Capture the cell that displays the provided text and extract its (x, y) central coordinate. 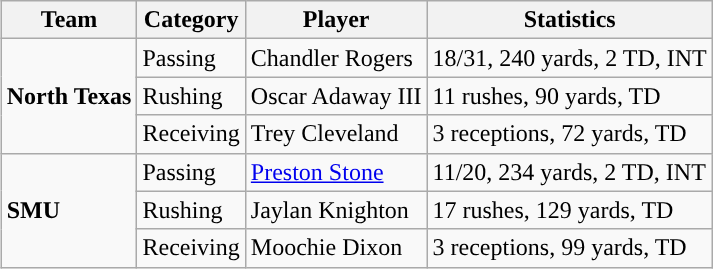
Moochie Dixon (336, 248)
Category (191, 20)
Team (69, 20)
North Texas (69, 96)
SMU (69, 210)
3 receptions, 99 yards, TD (570, 248)
Statistics (570, 20)
Chandler Rogers (336, 58)
Oscar Adaway III (336, 96)
11/20, 234 yards, 2 TD, INT (570, 172)
17 rushes, 129 yards, TD (570, 210)
Preston Stone (336, 172)
Jaylan Knighton (336, 210)
Trey Cleveland (336, 134)
11 rushes, 90 yards, TD (570, 96)
18/31, 240 yards, 2 TD, INT (570, 58)
3 receptions, 72 yards, TD (570, 134)
Player (336, 20)
